Locate the cell with the specified text and output its [x, y] center coordinate. 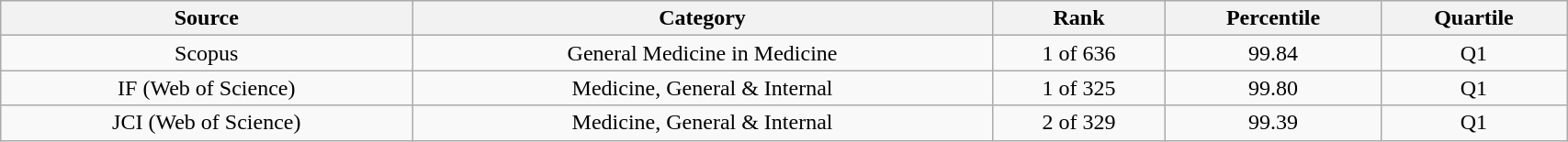
Percentile [1273, 18]
2 of 329 [1078, 123]
99.84 [1273, 53]
1 of 636 [1078, 53]
JCI (Web of Science) [207, 123]
1 of 325 [1078, 88]
99.80 [1273, 88]
Quartile [1473, 18]
IF (Web of Science) [207, 88]
Scopus [207, 53]
General Medicine in Medicine [702, 53]
99.39 [1273, 123]
Rank [1078, 18]
Category [702, 18]
Source [207, 18]
